Find where the given text appears and provide that cell's center as [x, y] coordinate. 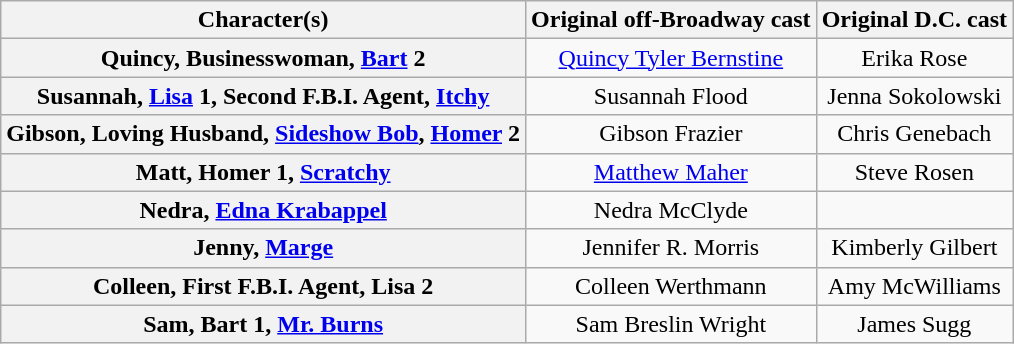
Original off-Broadway cast [672, 20]
Gibson, Loving Husband, Sideshow Bob, Homer 2 [264, 134]
Colleen Werthmann [672, 286]
Nedra McClyde [672, 210]
James Sugg [914, 324]
Susannah, Lisa 1, Second F.B.I. Agent, Itchy [264, 96]
Quincy Tyler Bernstine [672, 58]
Colleen, First F.B.I. Agent, Lisa 2 [264, 286]
Erika Rose [914, 58]
Sam, Bart 1, Mr. Burns [264, 324]
Character(s) [264, 20]
Susannah Flood [672, 96]
Quincy, Businesswoman, Bart 2 [264, 58]
Sam Breslin Wright [672, 324]
Jennifer R. Morris [672, 248]
Gibson Frazier [672, 134]
Matthew Maher [672, 172]
Steve Rosen [914, 172]
Matt, Homer 1, Scratchy [264, 172]
Jenna Sokolowski [914, 96]
Chris Genebach [914, 134]
Amy McWilliams [914, 286]
Jenny, Marge [264, 248]
Original D.C. cast [914, 20]
Kimberly Gilbert [914, 248]
Nedra, Edna Krabappel [264, 210]
